Capture the cell that displays the provided text and extract its (X, Y) central coordinate. 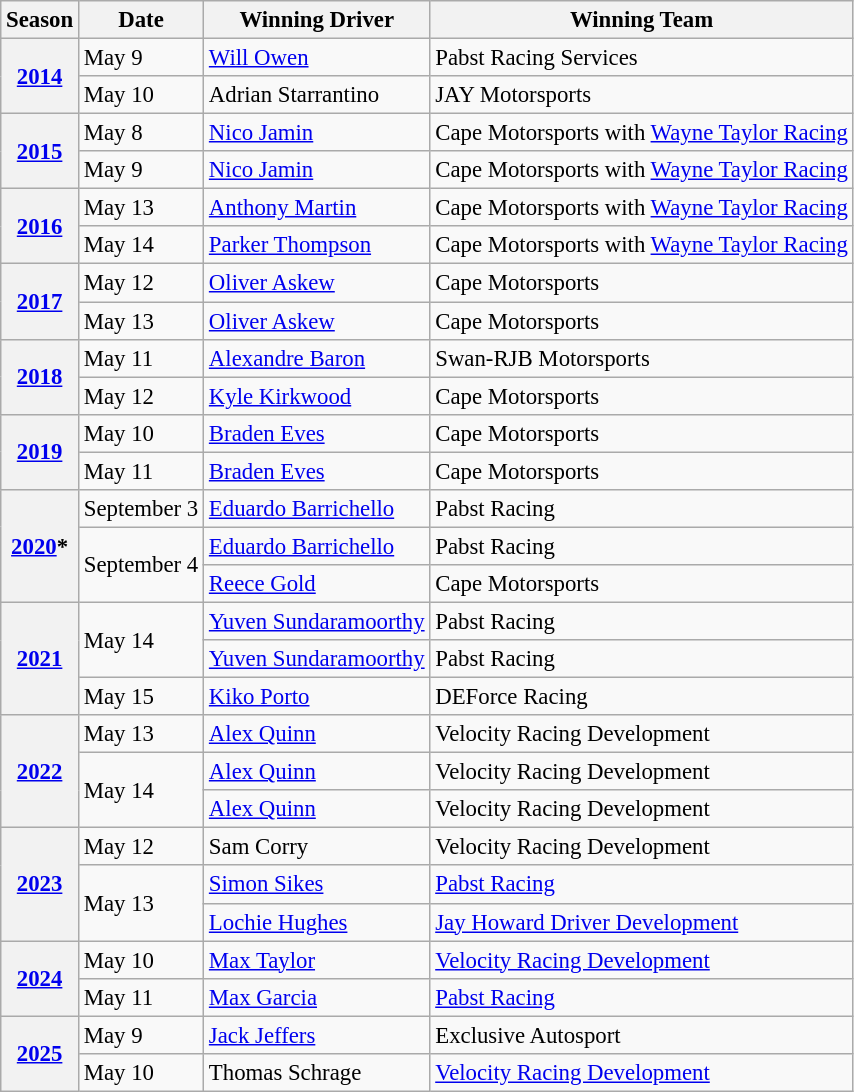
2025 (40, 1054)
May 15 (140, 697)
2023 (40, 884)
Pabst Racing Services (642, 58)
2016 (40, 226)
2019 (40, 452)
Adrian Starrantino (317, 95)
Reece Gold (317, 584)
Winning Driver (317, 20)
JAY Motorsports (642, 95)
2018 (40, 376)
Kiko Porto (317, 697)
2017 (40, 302)
2024 (40, 978)
Kyle Kirkwood (317, 396)
Swan-RJB Motorsports (642, 358)
2014 (40, 76)
Date (140, 20)
Sam Corry (317, 847)
Jack Jeffers (317, 1035)
2022 (40, 772)
Lochie Hughes (317, 922)
Winning Team (642, 20)
Max Garcia (317, 997)
May 8 (140, 133)
2020* (40, 546)
Simon Sikes (317, 885)
Anthony Martin (317, 208)
Parker Thompson (317, 245)
Will Owen (317, 58)
September 3 (140, 509)
2021 (40, 658)
September 4 (140, 564)
Jay Howard Driver Development (642, 922)
Exclusive Autosport (642, 1035)
Season (40, 20)
2015 (40, 152)
DEForce Racing (642, 697)
Alexandre Baron (317, 358)
Thomas Schrage (317, 1073)
Max Taylor (317, 960)
